Scan for the cell matching the given text and deliver its (x, y) coordinate at center. 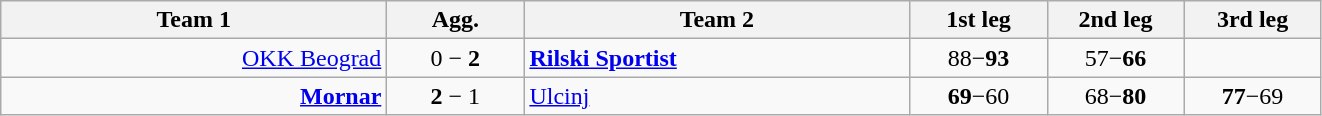
2nd leg (1116, 20)
88−93 (978, 58)
0 − 2 (456, 58)
Team 1 (194, 20)
77−69 (1252, 96)
68−80 (1116, 96)
Team 2 (717, 20)
1st leg (978, 20)
OKK Beograd (194, 58)
57−66 (1116, 58)
69−60 (978, 96)
3rd leg (1252, 20)
Agg. (456, 20)
2 − 1 (456, 96)
Ulcinj (717, 96)
Rilski Sportist (717, 58)
Mornar (194, 96)
